Locate the cell with the specified text and output its (X, Y) center coordinate. 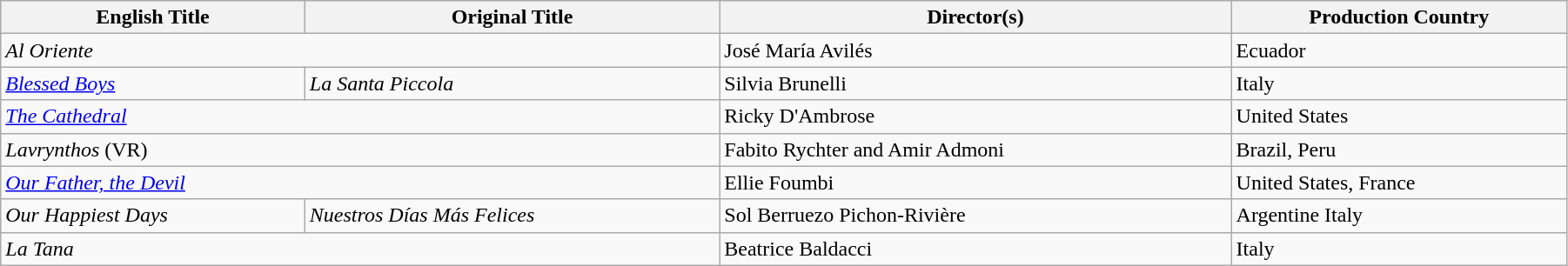
Fabito Rychter and Amir Admoni (975, 150)
English Title (153, 17)
Original Title (512, 17)
Silvia Brunelli (975, 83)
La Tana (360, 249)
Argentine Italy (1399, 216)
Sol Berruezo Pichon-Rivière (975, 216)
United States (1399, 116)
Our Father, the Devil (360, 183)
Our Happiest Days (153, 216)
Lavrynthos (VR) (360, 150)
Ellie Foumbi (975, 183)
Production Country (1399, 17)
The Cathedral (360, 116)
United States, France (1399, 183)
Ricky D'Ambrose (975, 116)
Director(s) (975, 17)
Beatrice Baldacci (975, 249)
Brazil, Peru (1399, 150)
Blessed Boys (153, 83)
Ecuador (1399, 50)
Nuestros Días Más Felices (512, 216)
La Santa Piccola (512, 83)
Al Oriente (360, 50)
José María Avilés (975, 50)
